Output the [x, y] coordinate of the center of the cell containing the given text.  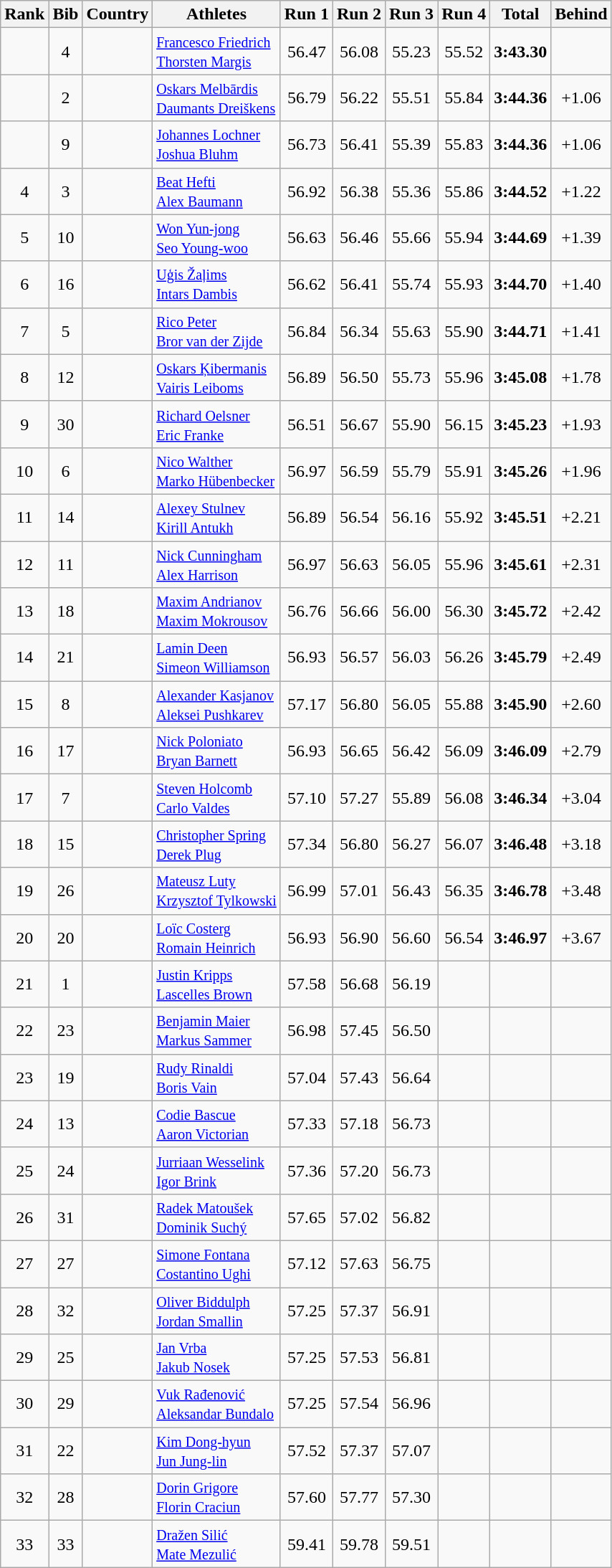
55.36 [411, 191]
Francesco FriedrichThorsten Margis [216, 52]
2 [66, 98]
3:46.34 [520, 797]
55.74 [411, 284]
Dražen SilićMate Mezulić [216, 1544]
+3.48 [581, 890]
3:45.90 [520, 704]
55.86 [464, 191]
Uģis ŽaļimsIntars Dambis [216, 284]
Jurriaan WesselinkIgor Brink [216, 1170]
56.60 [411, 938]
Beat HeftiAlex Baumann [216, 191]
Johannes LochnerJoshua Bluhm [216, 145]
56.26 [464, 658]
Won Yun-jongSeo Young-woo [216, 238]
3:45.08 [520, 377]
57.54 [358, 1404]
56.00 [411, 611]
56.75 [411, 1263]
Lamin DeenSimeon Williamson [216, 658]
+2.60 [581, 704]
55.52 [464, 52]
Loïc CostergRomain Heinrich [216, 938]
57.77 [358, 1497]
57.43 [358, 1077]
56.42 [411, 751]
Total [520, 14]
Justin KrippsLascelles Brown [216, 984]
55.88 [464, 704]
Nick PoloniatoBryan Barnett [216, 751]
55.66 [411, 238]
+2.31 [581, 564]
59.78 [358, 1544]
56.35 [464, 890]
+1.96 [581, 470]
57.04 [307, 1077]
Run 4 [464, 14]
Rank [24, 14]
3:45.72 [520, 611]
3:46.78 [520, 890]
57.63 [358, 1263]
56.92 [307, 191]
57.52 [307, 1451]
+1.39 [581, 238]
+3.04 [581, 797]
3:44.52 [520, 191]
Vuk RađenovićAleksandar Bundalo [216, 1404]
57.20 [358, 1170]
55.63 [411, 331]
56.66 [358, 611]
Jan VrbaJakub Nosek [216, 1358]
57.18 [358, 1124]
56.46 [358, 238]
56.65 [358, 751]
56.43 [411, 890]
55.91 [464, 470]
57.17 [307, 704]
56.59 [358, 470]
56.16 [411, 518]
+1.93 [581, 424]
3:45.61 [520, 564]
Country [118, 14]
57.45 [358, 1031]
55.93 [464, 284]
Mateusz LutyKrzysztof Tylkowski [216, 890]
+2.42 [581, 611]
Bib [66, 14]
57.33 [307, 1124]
56.22 [358, 98]
3:45.51 [520, 518]
57.34 [307, 845]
55.79 [411, 470]
Oliver BiddulphJordan Smallin [216, 1311]
Run 1 [307, 14]
56.99 [307, 890]
3:45.26 [520, 470]
56.64 [411, 1077]
3:46.97 [520, 938]
3:45.79 [520, 658]
Athletes [216, 14]
56.82 [411, 1217]
57.27 [358, 797]
+1.78 [581, 377]
Codie BascueAaron Victorian [216, 1124]
3:43.30 [520, 52]
Christopher SpringDerek Plug [216, 845]
Rico PeterBror van der Zijde [216, 331]
Kim Dong-hyunJun Jung-lin [216, 1451]
55.92 [464, 518]
56.07 [464, 845]
56.96 [411, 1404]
+2.79 [581, 751]
57.53 [358, 1358]
Oskars ĶibermanisVairis Leiboms [216, 377]
3:44.70 [520, 284]
3:45.23 [520, 424]
56.47 [307, 52]
55.89 [411, 797]
56.84 [307, 331]
56.67 [358, 424]
Nico WaltherMarko Hübenbecker [216, 470]
+2.21 [581, 518]
56.30 [464, 611]
57.07 [411, 1451]
57.60 [307, 1497]
56.19 [411, 984]
55.73 [411, 377]
55.94 [464, 238]
Oskars MelbārdisDaumants Dreiškens [216, 98]
+1.41 [581, 331]
56.62 [307, 284]
+3.18 [581, 845]
56.79 [307, 98]
55.23 [411, 52]
Richard OelsnerEric Franke [216, 424]
+3.67 [581, 938]
57.10 [307, 797]
57.36 [307, 1170]
Simone FontanaCostantino Ughi [216, 1263]
56.90 [358, 938]
56.81 [411, 1358]
Alexey StulnevKirill Antukh [216, 518]
55.84 [464, 98]
56.03 [411, 658]
Steven HolcombCarlo Valdes [216, 797]
57.30 [411, 1497]
56.27 [411, 845]
+2.49 [581, 658]
Behind [581, 14]
57.01 [358, 890]
Benjamin MaierMarkus Sammer [216, 1031]
Maxim AndrianovMaxim Mokrousov [216, 611]
56.51 [307, 424]
55.51 [411, 98]
1 [66, 984]
56.09 [464, 751]
55.83 [464, 145]
57.58 [307, 984]
Run 3 [411, 14]
57.12 [307, 1263]
57.65 [307, 1217]
56.98 [307, 1031]
Run 2 [358, 14]
Radek MatoušekDominik Suchý [216, 1217]
Rudy RinaldiBoris Vain [216, 1077]
+1.40 [581, 284]
56.15 [464, 424]
Nick CunninghamAlex Harrison [216, 564]
3:44.71 [520, 331]
56.57 [358, 658]
56.38 [358, 191]
56.91 [411, 1311]
57.02 [358, 1217]
56.76 [307, 611]
56.68 [358, 984]
3:46.09 [520, 751]
3 [66, 191]
59.41 [307, 1544]
3:44.69 [520, 238]
+1.22 [581, 191]
Dorin GrigoreFlorin Craciun [216, 1497]
59.51 [411, 1544]
Alexander KasjanovAleksei Pushkarev [216, 704]
56.34 [358, 331]
3:46.48 [520, 845]
55.39 [411, 145]
